Find where the given text appears and provide that cell's center as [x, y] coordinate. 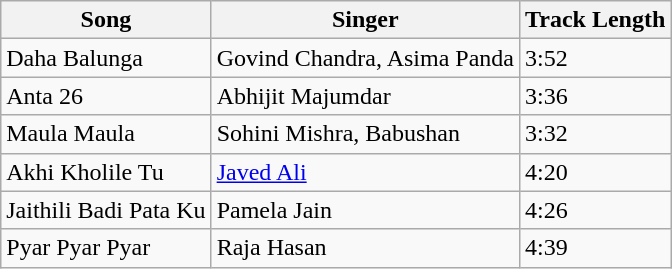
Pamela Jain [365, 210]
Sohini Mishra, Babushan [365, 134]
Singer [365, 20]
4:26 [594, 210]
Raja Hasan [365, 248]
Govind Chandra, Asima Panda [365, 58]
Anta 26 [106, 96]
Daha Balunga [106, 58]
3:36 [594, 96]
3:52 [594, 58]
Javed Ali [365, 172]
Song [106, 20]
Pyar Pyar Pyar [106, 248]
3:32 [594, 134]
Abhijit Majumdar [365, 96]
4:39 [594, 248]
Maula Maula [106, 134]
Jaithili Badi Pata Ku [106, 210]
4:20 [594, 172]
Akhi Kholile Tu [106, 172]
Track Length [594, 20]
